Search for the cell housing the specified text and yield its [X, Y] center coordinate. 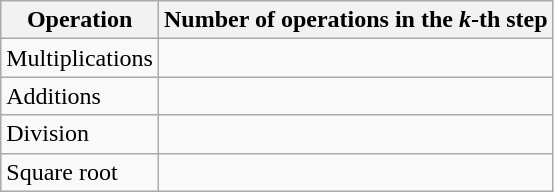
Multiplications [80, 58]
Division [80, 134]
Additions [80, 96]
Operation [80, 20]
Square root [80, 172]
Number of operations in the k-th step [356, 20]
